For the text-containing cell, return its midpoint in (x, y) coordinate format. 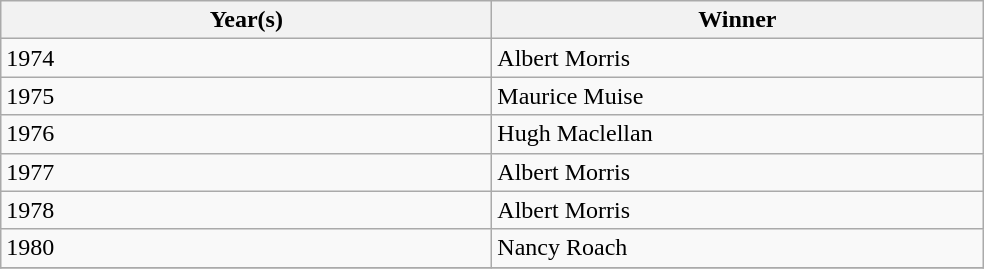
Maurice Muise (738, 96)
Hugh Maclellan (738, 134)
Nancy Roach (738, 248)
Year(s) (246, 20)
1978 (246, 210)
Winner (738, 20)
1974 (246, 58)
1980 (246, 248)
1977 (246, 172)
1976 (246, 134)
1975 (246, 96)
